Extract the (X, Y) coordinate from the center of the cell holding the provided text.  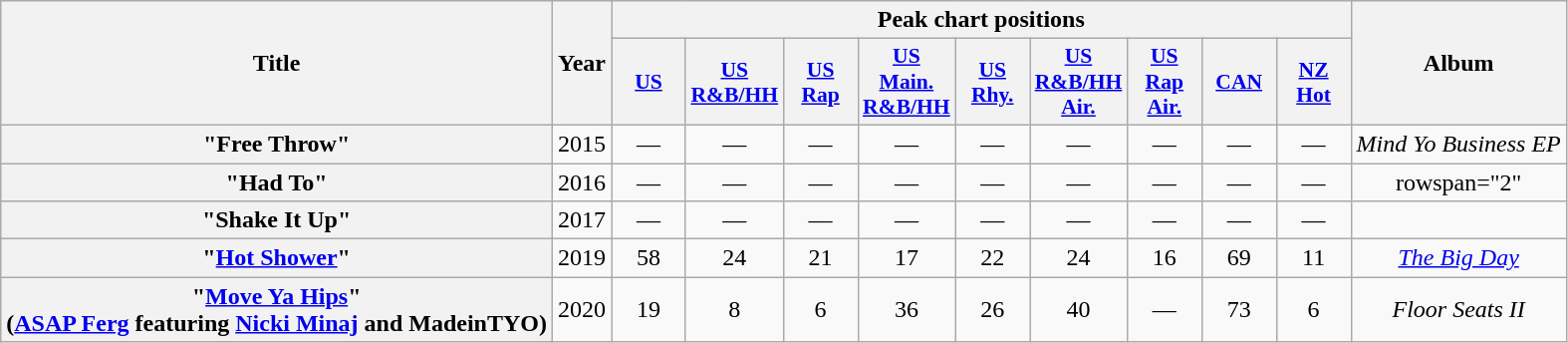
rowspan="2" (1458, 182)
40 (1079, 309)
2020 (582, 309)
2015 (582, 144)
58 (650, 258)
"Free Throw" (277, 144)
8 (734, 309)
"Shake It Up" (277, 220)
69 (1239, 258)
Year (582, 64)
CAN (1239, 82)
22 (992, 258)
US (650, 82)
USMain.R&B/HH (907, 82)
USR&B/HH (734, 82)
USRapAir. (1164, 82)
"Hot Shower" (277, 258)
Album (1458, 64)
73 (1239, 309)
19 (650, 309)
Floor Seats II (1458, 309)
"Move Ya Hips"(ASAP Ferg featuring Nicki Minaj and MadeinTYO) (277, 309)
17 (907, 258)
USRhy. (992, 82)
USRap (821, 82)
36 (907, 309)
"Had To" (277, 182)
Title (277, 64)
2019 (582, 258)
21 (821, 258)
USR&B/HHAir. (1079, 82)
26 (992, 309)
NZHot (1313, 82)
The Big Day (1458, 258)
11 (1313, 258)
16 (1164, 258)
Mind Yo Business EP (1458, 144)
Peak chart positions (981, 20)
2016 (582, 182)
2017 (582, 220)
